Scan for the cell matching the given text and deliver its [x, y] coordinate at center. 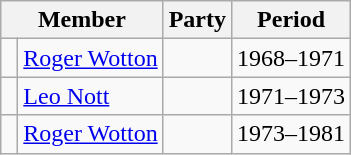
1971–1973 [292, 96]
Party [197, 20]
Leo Nott [90, 96]
1973–1981 [292, 134]
1968–1971 [292, 58]
Member [82, 20]
Period [292, 20]
